Identify which cell holds the provided text, then report its [X, Y] central coordinate. 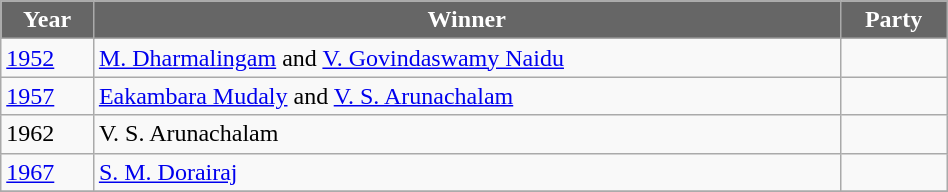
Year [48, 20]
Eakambara Mudaly and V. S. Arunachalam [466, 96]
V. S. Arunachalam [466, 134]
S. M. Dorairaj [466, 172]
1957 [48, 96]
1967 [48, 172]
Winner [466, 20]
1962 [48, 134]
M. Dharmalingam and V. Govindaswamy Naidu [466, 58]
Party [894, 20]
1952 [48, 58]
